Return the (x, y) coordinate for the center point of the cell that contains the specified text.  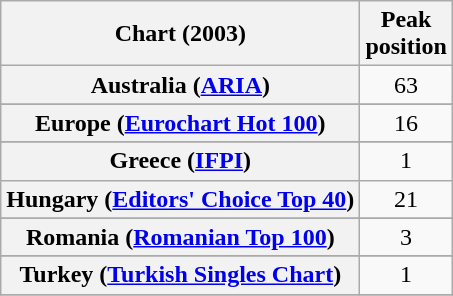
21 (406, 199)
Peakposition (406, 34)
Turkey (Turkish Singles Chart) (180, 275)
Chart (2003) (180, 34)
16 (406, 123)
Romania (Romanian Top 100) (180, 237)
Greece (IFPI) (180, 161)
Europe (Eurochart Hot 100) (180, 123)
63 (406, 85)
3 (406, 237)
Hungary (Editors' Choice Top 40) (180, 199)
Australia (ARIA) (180, 85)
